Locate the cell with the specified text and output its (X, Y) center coordinate. 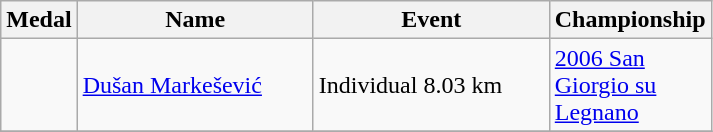
Dušan Markešević (195, 85)
Medal (39, 20)
Championship (630, 20)
Event (431, 20)
2006 San Giorgio su Legnano (630, 85)
Name (195, 20)
Individual 8.03 km (431, 85)
